Return the (X, Y) coordinate for the center point of the cell that contains the specified text.  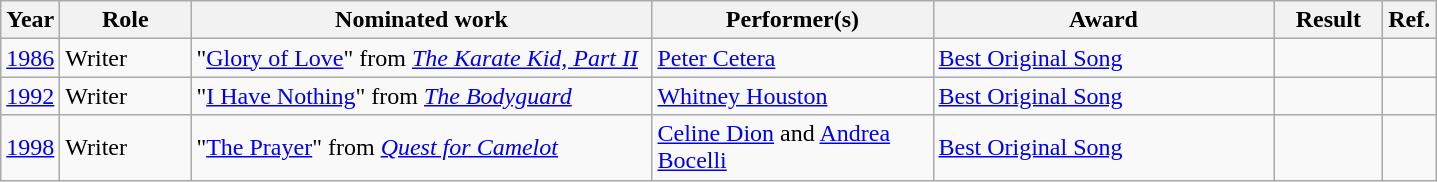
Celine Dion and Andrea Bocelli (792, 148)
Peter Cetera (792, 58)
Performer(s) (792, 20)
"The Prayer" from Quest for Camelot (422, 148)
Result (1328, 20)
1986 (30, 58)
Nominated work (422, 20)
"Glory of Love" from The Karate Kid, Part II (422, 58)
Award (1104, 20)
1998 (30, 148)
1992 (30, 96)
"I Have Nothing" from The Bodyguard (422, 96)
Year (30, 20)
Ref. (1410, 20)
Whitney Houston (792, 96)
Role (126, 20)
